Return (x, y) of the center of cell containing provided text 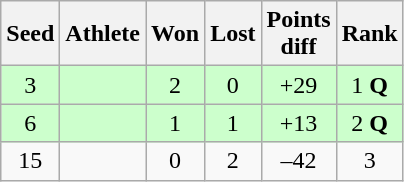
+29 (298, 85)
Lost (233, 34)
6 (30, 123)
–42 (298, 161)
Seed (30, 34)
15 (30, 161)
2 Q (370, 123)
Rank (370, 34)
+13 (298, 123)
1 Q (370, 85)
Pointsdiff (298, 34)
Won (176, 34)
Athlete (103, 34)
